Provide the [x, y] coordinate of the cell's center where the given text is located.  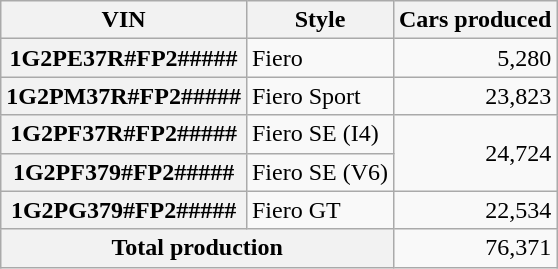
5,280 [474, 58]
23,823 [474, 96]
1G2PE37R#FP2##### [124, 58]
Cars produced [474, 20]
Fiero Sport [320, 96]
1G2PG379#FP2##### [124, 210]
1G2PM37R#FP2##### [124, 96]
Fiero [320, 58]
24,724 [474, 153]
Fiero GT [320, 210]
76,371 [474, 248]
22,534 [474, 210]
1G2PF379#FP2##### [124, 172]
1G2PF37R#FP2##### [124, 134]
Total production [198, 248]
Fiero SE (V6) [320, 172]
VIN [124, 20]
Fiero SE (I4) [320, 134]
Style [320, 20]
